Identify which cell holds the provided text, then report its [x, y] central coordinate. 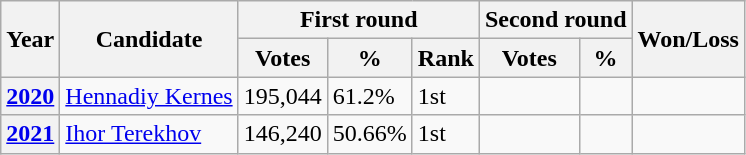
50.66% [370, 134]
Year [30, 39]
146,240 [282, 134]
Second round [556, 20]
Candidate [149, 39]
Ihor Terekhov [149, 134]
Rank [446, 58]
2020 [30, 96]
61.2% [370, 96]
First round [358, 20]
Won/Loss [688, 39]
195,044 [282, 96]
Hennadiy Kernes [149, 96]
2021 [30, 134]
